Return the [X, Y] coordinate for the center point of the cell that contains the specified text.  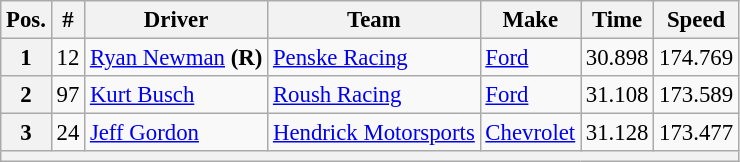
# [68, 20]
12 [68, 58]
Penske Racing [374, 58]
Roush Racing [374, 95]
Team [374, 20]
173.477 [696, 133]
173.589 [696, 95]
3 [26, 133]
Speed [696, 20]
Time [616, 20]
Kurt Busch [176, 95]
Jeff Gordon [176, 133]
30.898 [616, 58]
97 [68, 95]
31.128 [616, 133]
24 [68, 133]
Ryan Newman (R) [176, 58]
Driver [176, 20]
Make [530, 20]
31.108 [616, 95]
1 [26, 58]
Pos. [26, 20]
Chevrolet [530, 133]
Hendrick Motorsports [374, 133]
174.769 [696, 58]
2 [26, 95]
